For the text-containing cell, return its midpoint in (x, y) coordinate format. 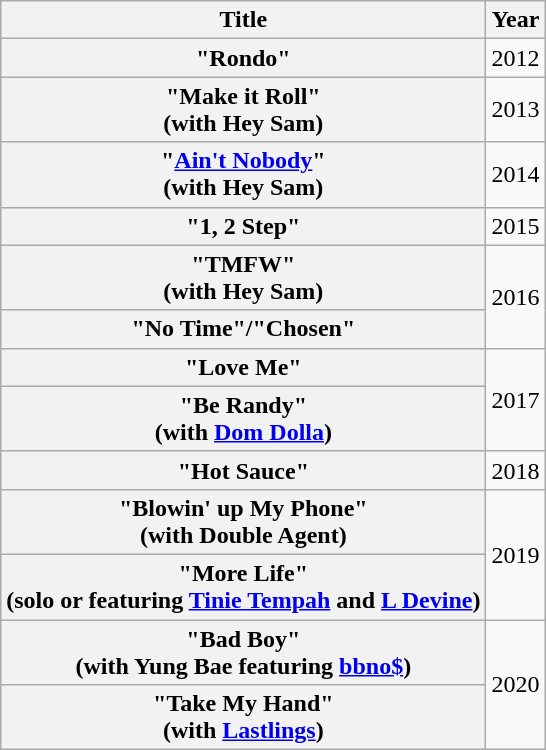
"Love Me" (244, 367)
2016 (516, 296)
2015 (516, 226)
"No Time"/"Chosen" (244, 329)
"Take My Hand" (with Lastlings) (244, 718)
2018 (516, 470)
"1, 2 Step" (244, 226)
2017 (516, 400)
"Blowin' up My Phone" (with Double Agent) (244, 522)
2020 (516, 685)
Year (516, 20)
"Bad Boy" (with Yung Bae featuring bbno$) (244, 652)
"Be Randy" (with Dom Dolla) (244, 418)
"TMFW" (with Hey Sam) (244, 278)
2013 (516, 110)
"Hot Sauce" (244, 470)
"Make it Roll" (with Hey Sam) (244, 110)
Title (244, 20)
"More Life" (solo or featuring Tinie Tempah and L Devine) (244, 586)
2019 (516, 554)
"Ain't Nobody" (with Hey Sam) (244, 174)
2012 (516, 58)
"Rondo" (244, 58)
2014 (516, 174)
